Return (X, Y) of the center of cell containing provided text 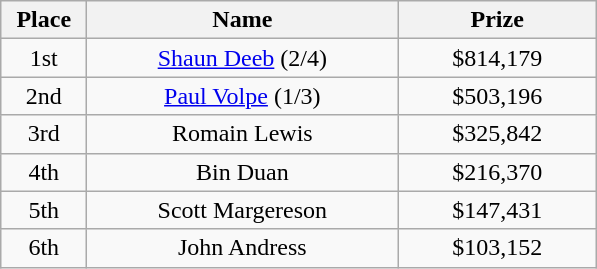
3rd (44, 134)
$147,431 (498, 210)
John Andress (242, 248)
$325,842 (498, 134)
1st (44, 58)
Romain Lewis (242, 134)
Paul Volpe (1/3) (242, 96)
Place (44, 20)
$103,152 (498, 248)
Shaun Deeb (2/4) (242, 58)
Name (242, 20)
$503,196 (498, 96)
2nd (44, 96)
5th (44, 210)
6th (44, 248)
Bin Duan (242, 172)
Scott Margereson (242, 210)
Prize (498, 20)
$216,370 (498, 172)
4th (44, 172)
$814,179 (498, 58)
